Extract the (x, y) coordinate from the center of the cell holding the provided text.  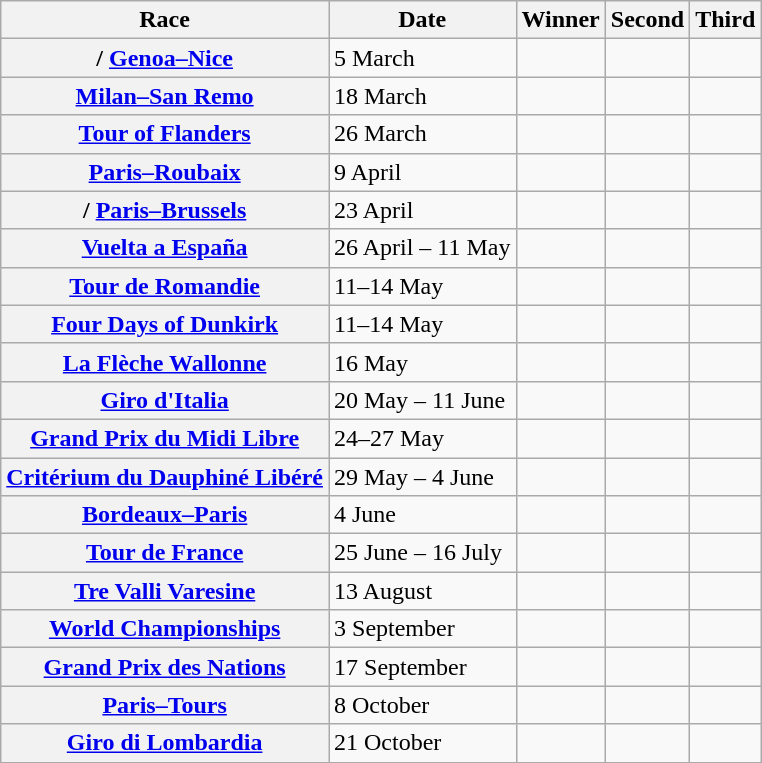
3 September (422, 629)
25 June – 16 July (422, 553)
Tre Valli Varesine (165, 591)
Grand Prix du Midi Libre (165, 438)
16 May (422, 362)
5 March (422, 58)
24–27 May (422, 438)
Vuelta a España (165, 248)
13 August (422, 591)
8 October (422, 705)
Milan–San Remo (165, 96)
17 September (422, 667)
9 April (422, 172)
Tour de France (165, 553)
4 June (422, 515)
Paris–Roubaix (165, 172)
La Flèche Wallonne (165, 362)
Bordeaux–Paris (165, 515)
Winner (560, 20)
Critérium du Dauphiné Libéré (165, 477)
18 March (422, 96)
World Championships (165, 629)
Tour of Flanders (165, 134)
Giro d'Italia (165, 400)
20 May – 11 June (422, 400)
29 May – 4 June (422, 477)
Second (647, 20)
Date (422, 20)
Race (165, 20)
21 October (422, 743)
Paris–Tours (165, 705)
Tour de Romandie (165, 286)
Grand Prix des Nations (165, 667)
Giro di Lombardia (165, 743)
23 April (422, 210)
Third (726, 20)
/ Genoa–Nice (165, 58)
26 March (422, 134)
26 April – 11 May (422, 248)
/ Paris–Brussels (165, 210)
Four Days of Dunkirk (165, 324)
